Return the (x, y) coordinate for the center point of the cell that contains the specified text.  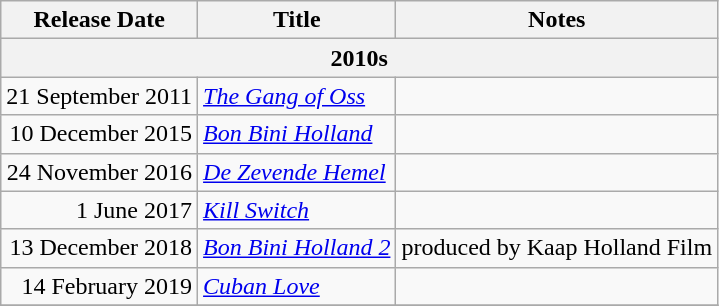
14 February 2019 (100, 286)
Notes (557, 20)
13 December 2018 (100, 248)
2010s (360, 58)
Bon Bini Holland (297, 134)
Bon Bini Holland 2 (297, 248)
Cuban Love (297, 286)
21 September 2011 (100, 96)
Title (297, 20)
De Zevende Hemel (297, 172)
10 December 2015 (100, 134)
24 November 2016 (100, 172)
Kill Switch (297, 210)
1 June 2017 (100, 210)
The Gang of Oss (297, 96)
produced by Kaap Holland Film (557, 248)
Release Date (100, 20)
